Output the [X, Y] coordinate of the center of the cell containing the given text.  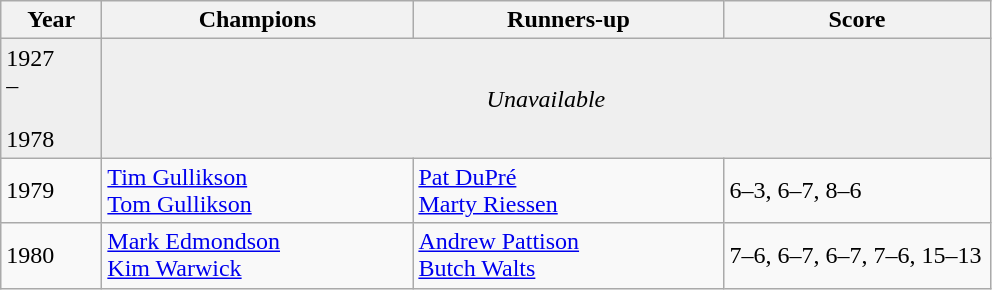
7–6, 6–7, 6–7, 7–6, 15–13 [857, 256]
Andrew Pattison Butch Walts [568, 256]
Pat DuPré Marty Riessen [568, 190]
1979 [52, 190]
1927–1978 [52, 98]
1980 [52, 256]
Score [857, 20]
Tim Gullikson Tom Gullikson [258, 190]
6–3, 6–7, 8–6 [857, 190]
Runners-up [568, 20]
Champions [258, 20]
Mark Edmondson Kim Warwick [258, 256]
Unavailable [546, 98]
Year [52, 20]
